Provide the [x, y] coordinate of the cell's center where the given text is located.  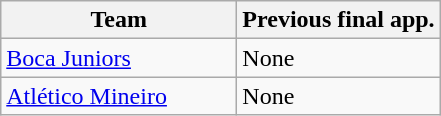
Boca Juniors [119, 58]
Previous final app. [338, 20]
Team [119, 20]
Atlético Mineiro [119, 96]
